Locate the cell with the specified text and output its [x, y] center coordinate. 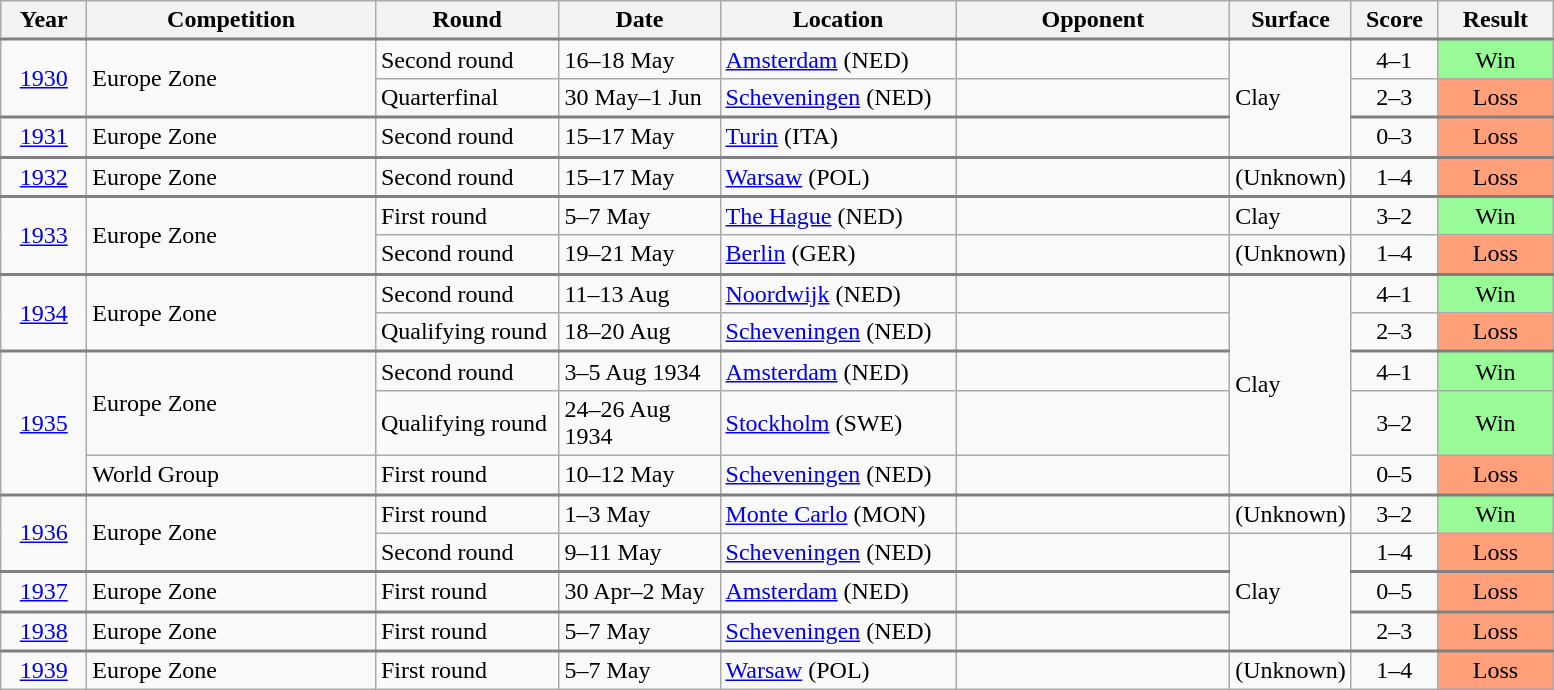
Score [1394, 20]
30 Apr–2 May [640, 592]
1933 [44, 235]
Monte Carlo (MON) [838, 514]
1939 [44, 670]
Stockholm (SWE) [838, 422]
16–18 May [640, 60]
11–13 Aug [640, 294]
18–20 Aug [640, 332]
Surface [1291, 20]
1930 [44, 79]
1937 [44, 592]
Location [838, 20]
3–5 Aug 1934 [640, 372]
9–11 May [640, 552]
30 May–1 Jun [640, 98]
1931 [44, 137]
19–21 May [640, 254]
The Hague (NED) [838, 216]
Round [467, 20]
1938 [44, 631]
World Group [232, 474]
1932 [44, 177]
Berlin (GER) [838, 254]
1935 [44, 424]
Date [640, 20]
24–26 Aug 1934 [640, 422]
Opponent [1093, 20]
1934 [44, 313]
Quarterfinal [467, 98]
0–3 [1394, 137]
Noordwijk (NED) [838, 294]
Competition [232, 20]
Year [44, 20]
Result [1495, 20]
Turin (ITA) [838, 137]
10–12 May [640, 474]
1–3 May [640, 514]
1936 [44, 533]
